Search for the cell housing the specified text and yield its [X, Y] center coordinate. 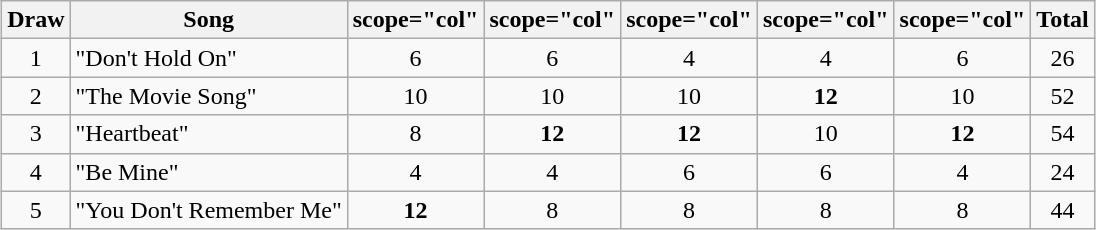
"You Don't Remember Me" [208, 210]
44 [1063, 210]
"Heartbeat" [208, 134]
5 [36, 210]
1 [36, 58]
54 [1063, 134]
"The Movie Song" [208, 96]
26 [1063, 58]
3 [36, 134]
Draw [36, 20]
52 [1063, 96]
"Be Mine" [208, 172]
"Don't Hold On" [208, 58]
Song [208, 20]
24 [1063, 172]
2 [36, 96]
Total [1063, 20]
